Scan for the cell matching the given text and deliver its [x, y] coordinate at center. 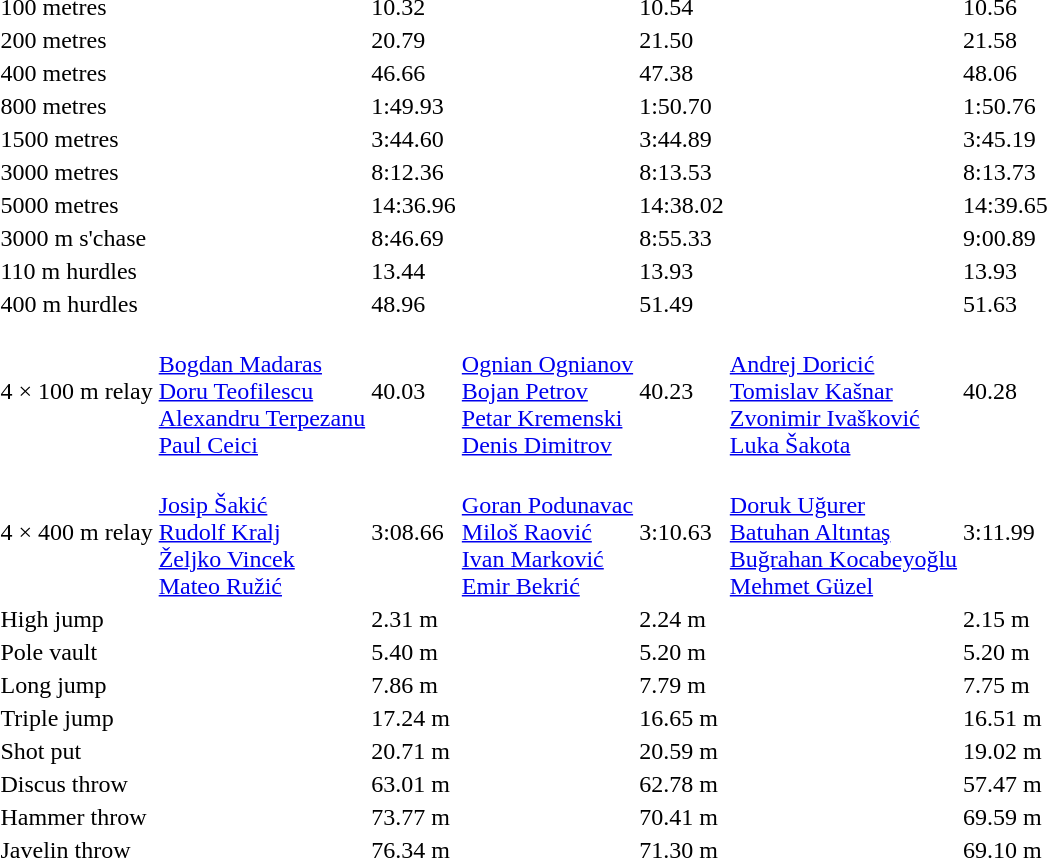
5.40 m [414, 652]
16.65 m [682, 718]
1:49.93 [414, 106]
40.23 [682, 391]
46.66 [414, 73]
Ognian OgnianovBojan PetrovPetar KremenskiDenis Dimitrov [547, 391]
Andrej DoricićTomislav KašnarZvonimir IvaškovićLuka Šakota [843, 391]
3:44.89 [682, 139]
Doruk UğurerBatuhan AltıntaşBuğrahan KocabeyoğluMehmet Güzel [843, 532]
20.59 m [682, 751]
3:08.66 [414, 532]
8:13.53 [682, 172]
21.50 [682, 40]
2.24 m [682, 619]
1:50.70 [682, 106]
62.78 m [682, 784]
47.38 [682, 73]
48.96 [414, 304]
Goran PodunavacMiloš RaovićIvan MarkovićEmir Bekrić [547, 532]
70.41 m [682, 817]
13.93 [682, 271]
17.24 m [414, 718]
51.49 [682, 304]
73.77 m [414, 817]
7.79 m [682, 685]
63.01 m [414, 784]
7.86 m [414, 685]
14:38.02 [682, 205]
8:46.69 [414, 238]
3:44.60 [414, 139]
14:36.96 [414, 205]
5.20 m [682, 652]
3:10.63 [682, 532]
13.44 [414, 271]
20.71 m [414, 751]
Josip ŠakićRudolf KraljŽeljko VincekMateo Ružić [262, 532]
2.31 m [414, 619]
8:12.36 [414, 172]
Bogdan MadarasDoru TeofilescuAlexandru TerpezanuPaul Ceici [262, 391]
20.79 [414, 40]
40.03 [414, 391]
8:55.33 [682, 238]
